Detect which cell encompasses the target text, then output its [X, Y] center coordinate. 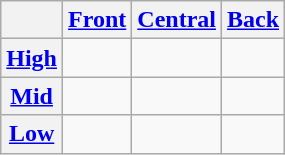
Central [177, 20]
Front [98, 20]
Back [254, 20]
Low [32, 134]
High [32, 58]
Mid [32, 96]
